Identify which cell holds the provided text, then report its [X, Y] central coordinate. 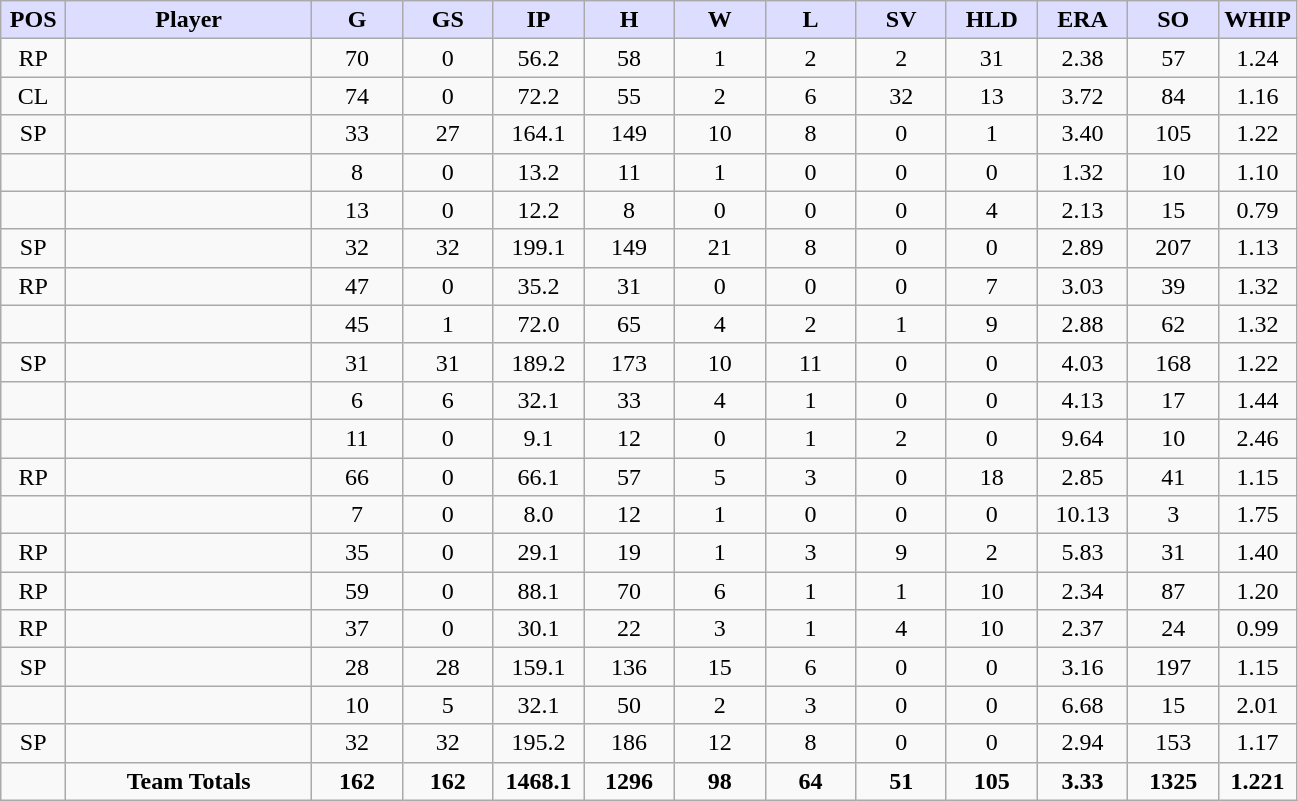
2.89 [1082, 248]
2.34 [1082, 591]
2.85 [1082, 477]
HLD [992, 20]
87 [1174, 591]
72.2 [538, 96]
3.40 [1082, 134]
65 [630, 324]
164.1 [538, 134]
1.221 [1258, 781]
IP [538, 20]
88.1 [538, 591]
0.79 [1258, 210]
2.01 [1258, 705]
197 [1174, 667]
3.33 [1082, 781]
2.46 [1258, 438]
1296 [630, 781]
59 [358, 591]
4.13 [1082, 400]
84 [1174, 96]
1.10 [1258, 172]
1.13 [1258, 248]
189.2 [538, 362]
19 [630, 553]
2.94 [1082, 743]
Player [189, 20]
1.24 [1258, 58]
1.40 [1258, 553]
CL [34, 96]
1325 [1174, 781]
159.1 [538, 667]
ERA [1082, 20]
8.0 [538, 515]
1.20 [1258, 591]
39 [1174, 286]
H [630, 20]
186 [630, 743]
56.2 [538, 58]
1.17 [1258, 743]
41 [1174, 477]
62 [1174, 324]
POS [34, 20]
30.1 [538, 629]
207 [1174, 248]
GS [448, 20]
66 [358, 477]
136 [630, 667]
12.2 [538, 210]
50 [630, 705]
21 [720, 248]
168 [1174, 362]
35.2 [538, 286]
1.44 [1258, 400]
0.99 [1258, 629]
3.16 [1082, 667]
Team Totals [189, 781]
SO [1174, 20]
2.13 [1082, 210]
G [358, 20]
72.0 [538, 324]
W [720, 20]
3.72 [1082, 96]
29.1 [538, 553]
24 [1174, 629]
18 [992, 477]
1.16 [1258, 96]
1.75 [1258, 515]
2.37 [1082, 629]
37 [358, 629]
58 [630, 58]
74 [358, 96]
9.64 [1082, 438]
22 [630, 629]
51 [902, 781]
27 [448, 134]
3.03 [1082, 286]
10.13 [1082, 515]
L [810, 20]
2.38 [1082, 58]
55 [630, 96]
45 [358, 324]
153 [1174, 743]
47 [358, 286]
13.2 [538, 172]
173 [630, 362]
195.2 [538, 743]
SV [902, 20]
199.1 [538, 248]
17 [1174, 400]
35 [358, 553]
4.03 [1082, 362]
5.83 [1082, 553]
WHIP [1258, 20]
1468.1 [538, 781]
98 [720, 781]
6.68 [1082, 705]
9.1 [538, 438]
2.88 [1082, 324]
64 [810, 781]
66.1 [538, 477]
